Capture the cell that displays the provided text and extract its (x, y) central coordinate. 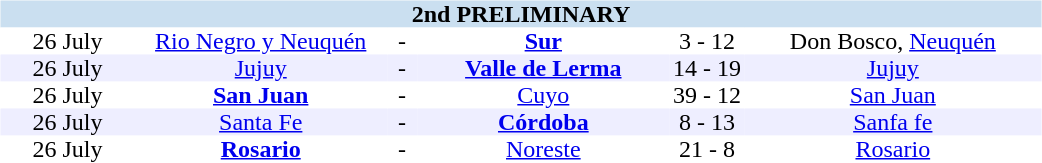
Don Bosco, Neuquén (892, 42)
21 - 8 (707, 150)
Cuyo (544, 96)
Sanfa fe (892, 122)
39 - 12 (707, 96)
2nd PRELIMINARY (520, 14)
Valle de Lerma (544, 68)
8 - 13 (707, 122)
Sur (544, 42)
Santa Fe (260, 122)
14 - 19 (707, 68)
3 - 12 (707, 42)
Rio Negro y Neuquén (260, 42)
Noreste (544, 150)
Córdoba (544, 122)
